Provide the [x, y] coordinate of the cell's center where the given text is located.  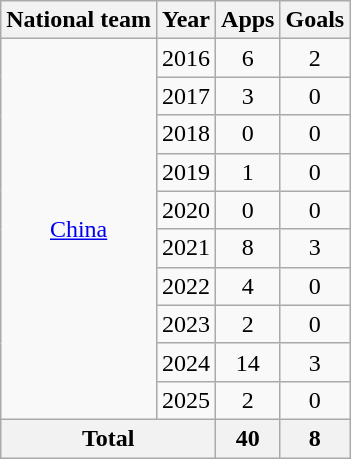
2019 [186, 172]
14 [248, 362]
Year [186, 20]
Apps [248, 20]
2022 [186, 286]
1 [248, 172]
2018 [186, 134]
4 [248, 286]
2023 [186, 324]
China [79, 230]
2021 [186, 248]
2024 [186, 362]
National team [79, 20]
2025 [186, 400]
2016 [186, 58]
40 [248, 438]
2017 [186, 96]
Goals [315, 20]
6 [248, 58]
2020 [186, 210]
Total [108, 438]
